Capture the cell that displays the provided text and extract its (x, y) central coordinate. 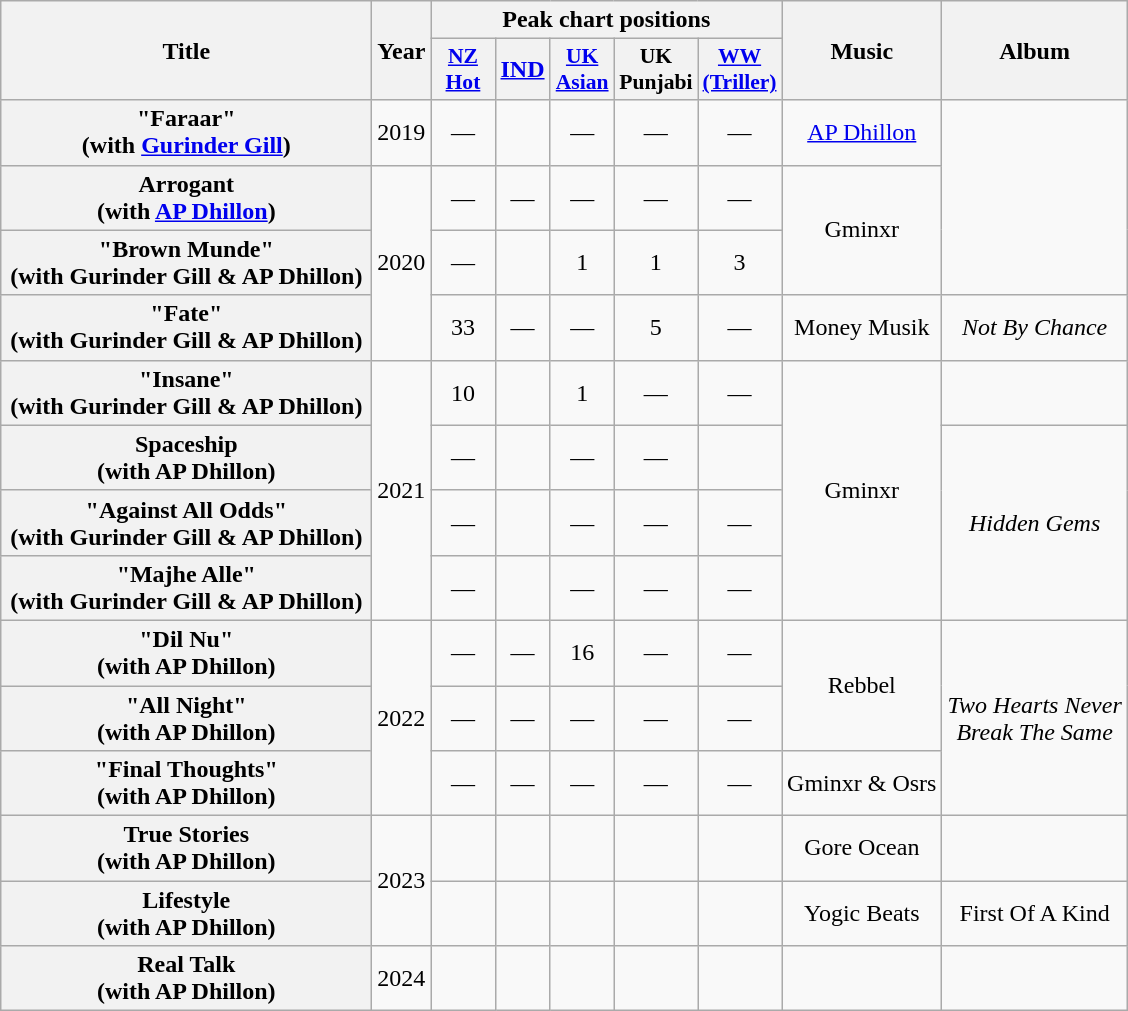
2024 (402, 978)
Gminxr & Osrs (862, 784)
Hidden Gems (1034, 522)
Rebbel (862, 685)
"Fate"(with Gurinder Gill & AP Dhillon) (186, 328)
"Final Thoughts" (with AP Dhillon) (186, 784)
2021 (402, 490)
Arrogant (with AP Dhillon) (186, 198)
"Faraar"(with Gurinder Gill) (186, 132)
Year (402, 50)
33 (463, 328)
2019 (402, 132)
Gore Ocean (862, 848)
IND (522, 70)
2023 (402, 881)
"Against All Odds"(with Gurinder Gill & AP Dhillon) (186, 522)
Peak chart positions (606, 20)
WW (Triller) (740, 70)
"Insane"(with Gurinder Gill & AP Dhillon) (186, 392)
"Brown Munde"(with Gurinder Gill & AP Dhillon) (186, 262)
AP Dhillon (862, 132)
True Stories (with AP Dhillon) (186, 848)
2020 (402, 262)
Album (1034, 50)
10 (463, 392)
Lifestyle (with AP Dhillon) (186, 914)
UKAsian (582, 70)
3 (740, 262)
2022 (402, 718)
Yogic Beats (862, 914)
Two Hearts NeverBreak The Same (1034, 718)
UK Punjabi (656, 70)
Title (186, 50)
NZHot (463, 70)
"All Night" (with AP Dhillon) (186, 718)
Real Talk (with AP Dhillon) (186, 978)
"Dil Nu" (with AP Dhillon) (186, 652)
Music (862, 50)
First Of A Kind (1034, 914)
5 (656, 328)
Money Musik (862, 328)
Not By Chance (1034, 328)
"Majhe Alle" (with Gurinder Gill & AP Dhillon) (186, 588)
16 (582, 652)
Spaceship (with AP Dhillon) (186, 458)
